Return the [x, y] coordinate for the center point of the cell that contains the specified text.  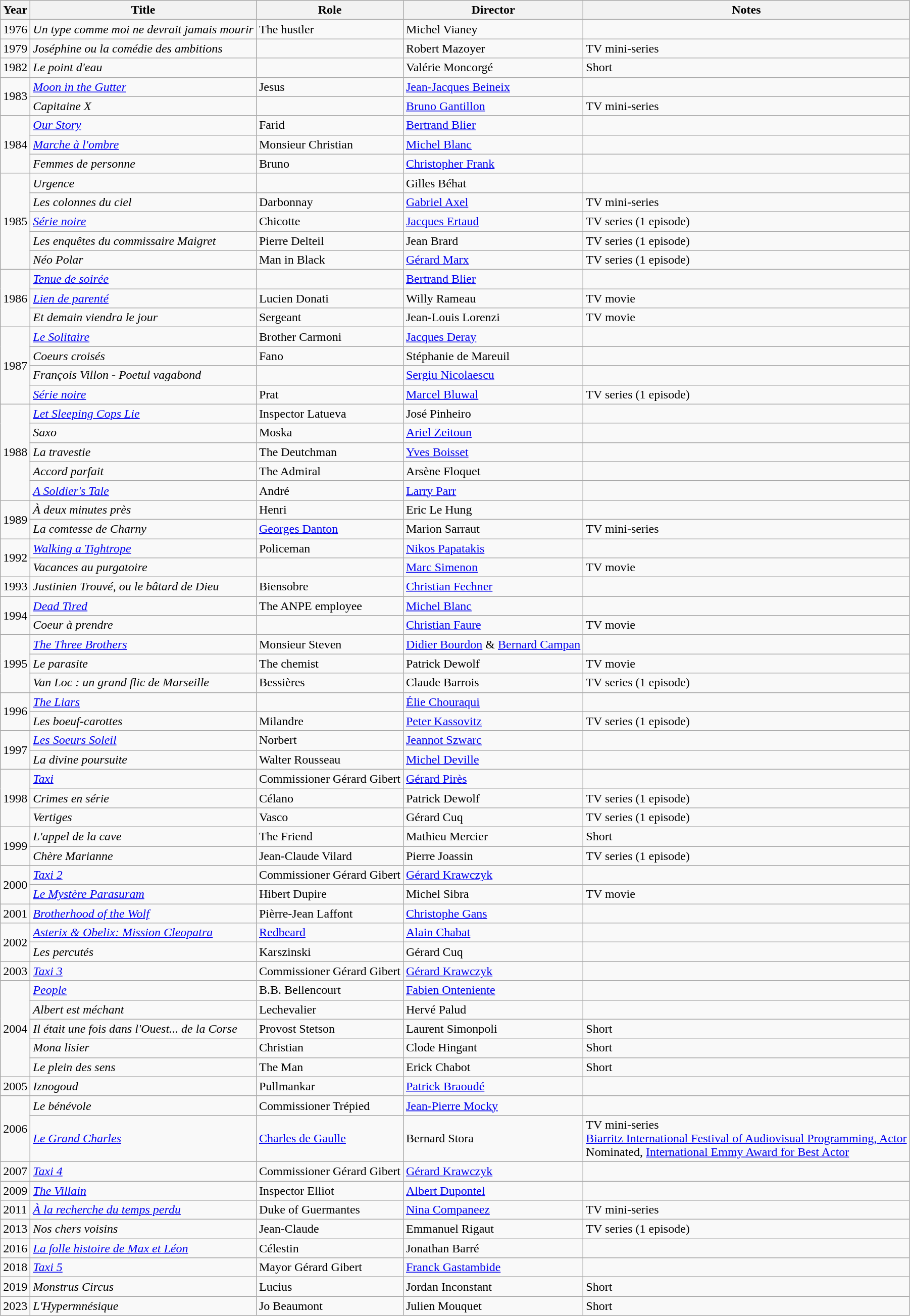
Le Solitaire [143, 337]
Let Sleeping Cops Lie [143, 414]
Vasco [329, 817]
2007 [15, 1171]
Julien Mouquet [493, 1306]
Arsène Floquet [493, 471]
Jonathan Barré [493, 1248]
2000 [15, 885]
La travestie [143, 452]
Capitaine X [143, 106]
Jo Beaumont [329, 1306]
Lechevalier [329, 1009]
Fabien Onteniente [493, 990]
2002 [15, 942]
1999 [15, 846]
Karszinski [329, 952]
Dead Tired [143, 606]
B.B. Bellencourt [329, 990]
Christian [329, 1048]
2005 [15, 1086]
Christian Fechner [493, 587]
L'Hypermnésique [143, 1306]
Man in Black [329, 260]
Role [329, 10]
Monsieur Christian [329, 144]
1996 [15, 712]
Jean-Pierre Mocky [493, 1105]
Peter Kassovitz [493, 721]
Moon in the Gutter [143, 87]
Eric Le Hung [493, 510]
Provost Stetson [329, 1029]
Néo Polar [143, 260]
Marche à l'ombre [143, 144]
Femmes de personne [143, 164]
The Three Brothers [143, 644]
1983 [15, 96]
2006 [15, 1129]
Lucien Donati [329, 298]
Joséphine ou la comédie des ambitions [143, 48]
The ANPE employee [329, 606]
Iznogoud [143, 1086]
Willy Rameau [493, 298]
Taxi [143, 779]
Georges Danton [329, 529]
Walking a Tightrope [143, 548]
Jeannot Szwarc [493, 740]
À la recherche du temps perdu [143, 1210]
Marion Sarraut [493, 529]
Emmanuel Rigaut [493, 1229]
Farid [329, 125]
Le point d'eau [143, 68]
Laurent Simonpoli [493, 1029]
Monsieur Steven [329, 644]
Valérie Moncorgé [493, 68]
Christopher Frank [493, 164]
Jacques Ertaud [493, 221]
Commissioner Trépied [329, 1105]
Taxi 4 [143, 1171]
Les percutés [143, 952]
Larry Parr [493, 490]
Monstrus Circus [143, 1287]
The hustler [329, 29]
L'appel de la cave [143, 836]
François Villon - Poetul vagabond [143, 375]
Bernard Stora [493, 1138]
Tenue de soirée [143, 279]
The chemist [329, 664]
Erick Chabot [493, 1067]
Stéphanie de Mareuil [493, 356]
2004 [15, 1029]
The Man [329, 1067]
Célano [329, 798]
Albert est méchant [143, 1009]
Gabriel Axel [493, 202]
1997 [15, 750]
Didier Bourdon & Bernard Campan [493, 644]
Marc Simenon [493, 568]
Mayor Gérard Gibert [329, 1268]
Crimes en série [143, 798]
Christophe Gans [493, 914]
À deux minutes près [143, 510]
Year [15, 10]
Franck Gastambide [493, 1268]
Milandre [329, 721]
Nikos Papatakis [493, 548]
Le Grand Charles [143, 1138]
Moska [329, 433]
Bessières [329, 683]
Les colonnes du ciel [143, 202]
Hibert Dupire [329, 894]
Bruno [329, 164]
1979 [15, 48]
Albert Dupontel [493, 1190]
Title [143, 10]
Sergiu Nicolaescu [493, 375]
2019 [15, 1287]
Claude Barrois [493, 683]
TV mini-seriesBiarritz International Festival of Audiovisual Programming, ActorNominated, International Emmy Award for Best Actor [746, 1138]
Urgence [143, 183]
Chère Marianne [143, 856]
La folle histoire de Max et Léon [143, 1248]
Jean-Claude Vilard [329, 856]
Vertiges [143, 817]
Patrick Braoudé [493, 1086]
Michel Vianey [493, 29]
Sergeant [329, 318]
1982 [15, 68]
1994 [15, 616]
Pullmankar [329, 1086]
Mathieu Mercier [493, 836]
1988 [15, 452]
1986 [15, 298]
2013 [15, 1229]
Vacances au purgatoire [143, 568]
Jacques Deray [493, 337]
Pierre Joassin [493, 856]
The Liars [143, 702]
Jordan Inconstant [493, 1287]
Fano [329, 356]
Jean-Louis Lorenzi [493, 318]
Gérard Pirès [493, 779]
Ariel Zeitoun [493, 433]
Lucius [329, 1287]
Célestin [329, 1248]
The Friend [329, 836]
2011 [15, 1210]
Biensobre [329, 587]
Walter Rousseau [329, 760]
Duke of Guermantes [329, 1210]
People [143, 990]
Justinien Trouvé, ou le bâtard de Dieu [143, 587]
1976 [15, 29]
La comtesse de Charny [143, 529]
Henri [329, 510]
1993 [15, 587]
Élie Chouraqui [493, 702]
Jean Brard [493, 241]
Jesus [329, 87]
Les boeuf-carottes [143, 721]
Taxi 3 [143, 971]
1985 [15, 221]
Le Mystère Parasuram [143, 894]
Prat [329, 394]
Darbonnay [329, 202]
Accord parfait [143, 471]
Coeur à prendre [143, 625]
Le parasite [143, 664]
2023 [15, 1306]
Robert Mazoyer [493, 48]
1995 [15, 664]
Chicotte [329, 221]
1992 [15, 558]
Inspector Latueva [329, 414]
Un type comme moi ne devrait jamais mourir [143, 29]
The Villain [143, 1190]
Director [493, 10]
1984 [15, 144]
Taxi 5 [143, 1268]
Redbeard [329, 933]
Jean-Claude [329, 1229]
Nos chers voisins [143, 1229]
Jean-Jacques Beineix [493, 87]
1989 [15, 519]
Et demain viendra le jour [143, 318]
1998 [15, 798]
Il était une fois dans l'Ouest... de la Corse [143, 1029]
Coeurs croisés [143, 356]
The Deutchman [329, 452]
Our Story [143, 125]
Le plein des sens [143, 1067]
2016 [15, 1248]
Notes [746, 10]
José Pinheiro [493, 414]
Norbert [329, 740]
Gérard Marx [493, 260]
Marcel Bluwal [493, 394]
Michel Sibra [493, 894]
Van Loc : un grand flic de Marseille [143, 683]
Christian Faure [493, 625]
Michel Deville [493, 760]
Inspector Elliot [329, 1190]
2018 [15, 1268]
1987 [15, 366]
Pierre Delteil [329, 241]
André [329, 490]
Taxi 2 [143, 875]
The Admiral [329, 471]
Yves Boisset [493, 452]
Charles de Gaulle [329, 1138]
Brotherhood of the Wolf [143, 914]
2009 [15, 1190]
Les enquêtes du commissaire Maigret [143, 241]
Brother Carmoni [329, 337]
Mona lisier [143, 1048]
Saxo [143, 433]
Pièrre-Jean Laffont [329, 914]
2001 [15, 914]
Asterix & Obelix: Mission Cleopatra [143, 933]
Policeman [329, 548]
Lien de parenté [143, 298]
Gilles Béhat [493, 183]
Hervé Palud [493, 1009]
Nina Companeez [493, 1210]
Clode Hingant [493, 1048]
Bruno Gantillon [493, 106]
A Soldier's Tale [143, 490]
La divine poursuite [143, 760]
2003 [15, 971]
Les Soeurs Soleil [143, 740]
Le bénévole [143, 1105]
Alain Chabat [493, 933]
